Search for the cell housing the specified text and yield its (X, Y) center coordinate. 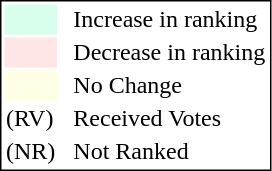
Not Ranked (170, 151)
Increase in ranking (170, 19)
(RV) (30, 119)
No Change (170, 85)
Received Votes (170, 119)
Decrease in ranking (170, 53)
(NR) (30, 151)
